Search for the cell housing the specified text and yield its [X, Y] center coordinate. 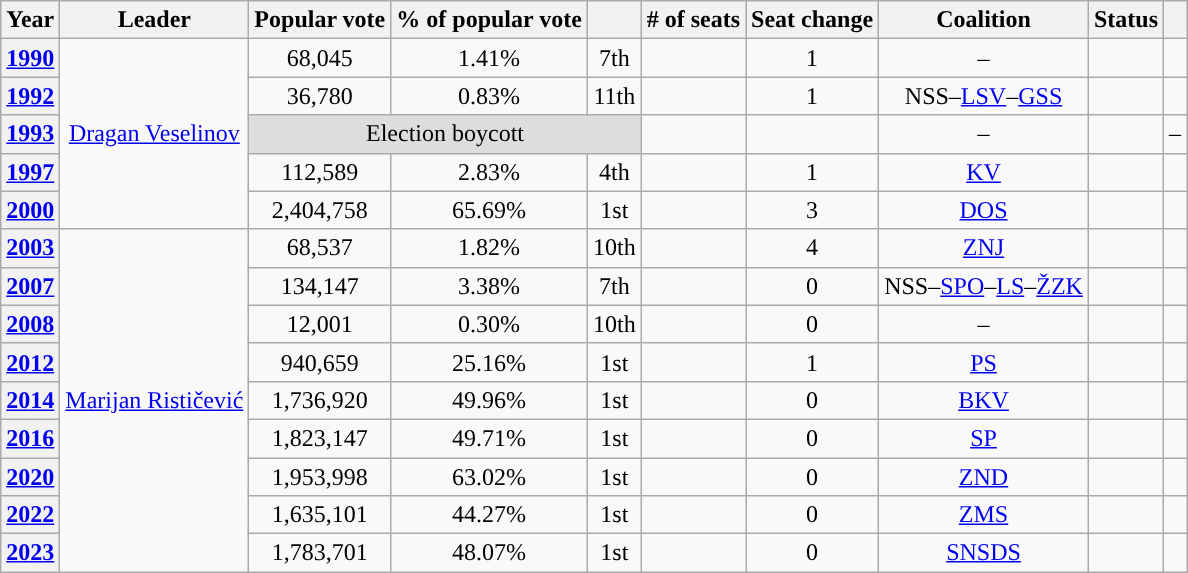
1,823,147 [320, 438]
NSS–SPO–LS–ŽZK [984, 286]
1,635,101 [320, 515]
1.82% [490, 248]
ZMS [984, 515]
44.27% [490, 515]
940,659 [320, 362]
# of seats [693, 20]
2000 [30, 210]
2023 [30, 553]
% of popular vote [490, 20]
1,736,920 [320, 400]
1,953,998 [320, 477]
68,537 [320, 248]
Dragan Veselinov [154, 134]
48.07% [490, 553]
NSS–LSV–GSS [984, 96]
0.83% [490, 96]
BKV [984, 400]
3 [812, 210]
2020 [30, 477]
1997 [30, 172]
0.30% [490, 324]
PS [984, 362]
Seat change [812, 20]
SP [984, 438]
63.02% [490, 477]
2008 [30, 324]
2003 [30, 248]
1,783,701 [320, 553]
49.71% [490, 438]
68,045 [320, 58]
65.69% [490, 210]
Leader [154, 20]
2014 [30, 400]
25.16% [490, 362]
ZND [984, 477]
DOS [984, 210]
36,780 [320, 96]
KV [984, 172]
Election boycott [445, 134]
1990 [30, 58]
2007 [30, 286]
49.96% [490, 400]
3.38% [490, 286]
2.83% [490, 172]
11th [614, 96]
12,001 [320, 324]
Year [30, 20]
134,147 [320, 286]
2012 [30, 362]
SNSDS [984, 553]
2016 [30, 438]
1.41% [490, 58]
Coalition [984, 20]
112,589 [320, 172]
4th [614, 172]
2022 [30, 515]
ZNJ [984, 248]
1992 [30, 96]
Marijan Rističević [154, 400]
1993 [30, 134]
2,404,758 [320, 210]
Popular vote [320, 20]
Status [1126, 20]
4 [812, 248]
